Identify which cell holds the provided text, then report its [x, y] central coordinate. 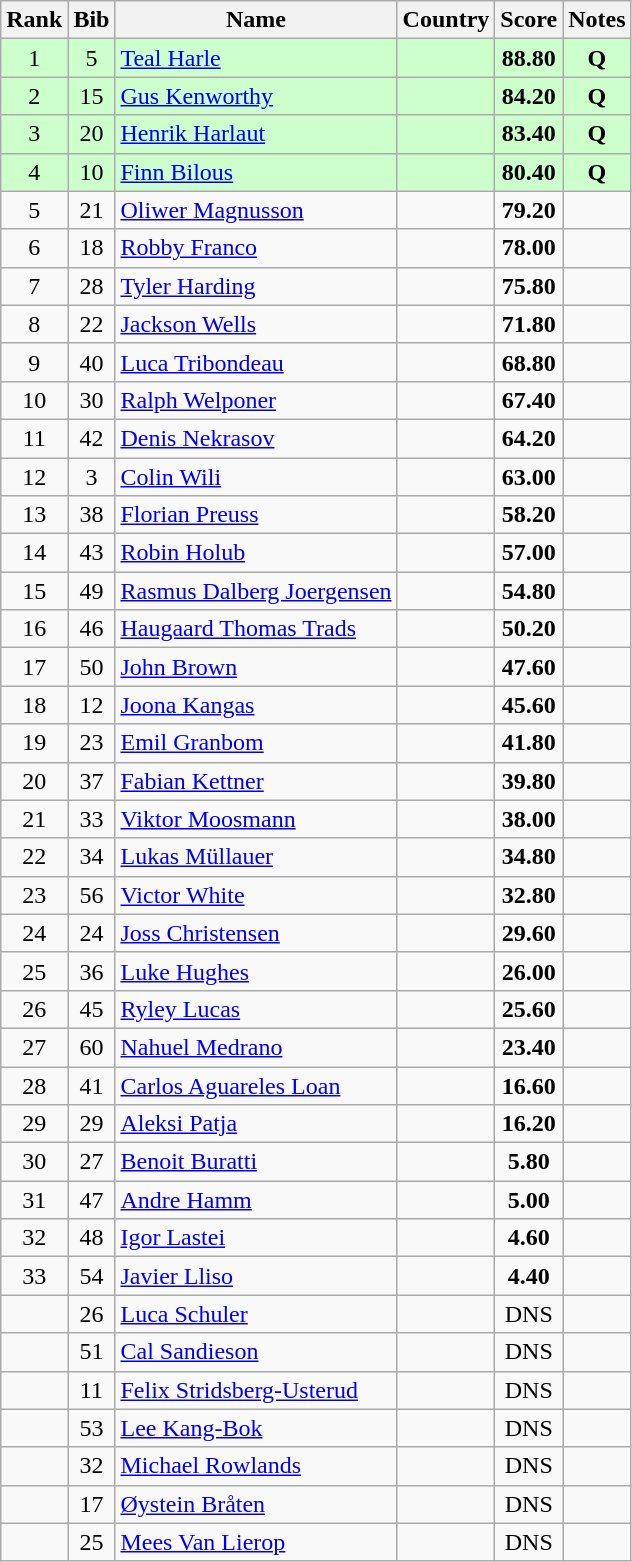
49 [92, 591]
Michael Rowlands [256, 1466]
Rasmus Dalberg Joergensen [256, 591]
64.20 [529, 438]
9 [34, 362]
48 [92, 1238]
Colin Wili [256, 477]
50 [92, 667]
13 [34, 515]
47.60 [529, 667]
47 [92, 1200]
Robin Holub [256, 553]
80.40 [529, 172]
43 [92, 553]
14 [34, 553]
Luca Tribondeau [256, 362]
32.80 [529, 895]
68.80 [529, 362]
7 [34, 286]
83.40 [529, 134]
Aleksi Patja [256, 1124]
Henrik Harlaut [256, 134]
37 [92, 781]
4 [34, 172]
54 [92, 1276]
38 [92, 515]
Name [256, 20]
Joss Christensen [256, 933]
39.80 [529, 781]
8 [34, 324]
Mees Van Lierop [256, 1542]
16.60 [529, 1085]
Score [529, 20]
71.80 [529, 324]
51 [92, 1352]
40 [92, 362]
38.00 [529, 819]
34.80 [529, 857]
4.60 [529, 1238]
54.80 [529, 591]
41.80 [529, 743]
Benoit Buratti [256, 1162]
Luca Schuler [256, 1314]
60 [92, 1047]
Haugaard Thomas Trads [256, 629]
Finn Bilous [256, 172]
Luke Hughes [256, 971]
42 [92, 438]
57.00 [529, 553]
41 [92, 1085]
Ryley Lucas [256, 1009]
Ralph Welponer [256, 400]
Igor Lastei [256, 1238]
84.20 [529, 96]
34 [92, 857]
Bib [92, 20]
6 [34, 248]
Country [446, 20]
63.00 [529, 477]
79.20 [529, 210]
5.80 [529, 1162]
Javier Lliso [256, 1276]
23.40 [529, 1047]
2 [34, 96]
Nahuel Medrano [256, 1047]
36 [92, 971]
78.00 [529, 248]
58.20 [529, 515]
Joona Kangas [256, 705]
Jackson Wells [256, 324]
56 [92, 895]
25.60 [529, 1009]
Gus Kenworthy [256, 96]
Øystein Bråten [256, 1504]
45 [92, 1009]
5.00 [529, 1200]
19 [34, 743]
Victor White [256, 895]
Florian Preuss [256, 515]
4.40 [529, 1276]
50.20 [529, 629]
Cal Sandieson [256, 1352]
Andre Hamm [256, 1200]
29.60 [529, 933]
Lukas Müllauer [256, 857]
75.80 [529, 286]
Carlos Aguareles Loan [256, 1085]
Robby Franco [256, 248]
31 [34, 1200]
Tyler Harding [256, 286]
Rank [34, 20]
67.40 [529, 400]
88.80 [529, 58]
John Brown [256, 667]
Felix Stridsberg-Usterud [256, 1390]
45.60 [529, 705]
Emil Granbom [256, 743]
Oliwer Magnusson [256, 210]
Denis Nekrasov [256, 438]
53 [92, 1428]
Lee Kang-Bok [256, 1428]
46 [92, 629]
1 [34, 58]
Teal Harle [256, 58]
Fabian Kettner [256, 781]
16.20 [529, 1124]
Notes [597, 20]
16 [34, 629]
26.00 [529, 971]
Viktor Moosmann [256, 819]
